Determine the [x, y] coordinate at the center of the cell enclosing the given text.  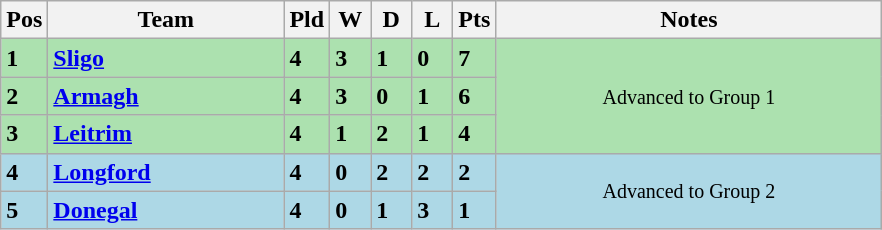
D [392, 20]
6 [474, 96]
Team [166, 20]
5 [24, 210]
Sligo [166, 58]
L [432, 20]
Donegal [166, 210]
Advanced to Group 1 [689, 96]
Notes [689, 20]
W [350, 20]
Advanced to Group 2 [689, 191]
Pts [474, 20]
Longford [166, 172]
Armagh [166, 96]
Pos [24, 20]
7 [474, 58]
Leitrim [166, 134]
Pld [307, 20]
